Locate the cell with the specified text and output its [X, Y] center coordinate. 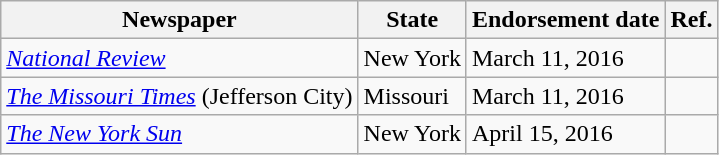
National Review [180, 58]
April 15, 2016 [565, 134]
Missouri [412, 96]
Endorsement date [565, 20]
The New York Sun [180, 134]
The Missouri Times (Jefferson City) [180, 96]
Ref. [692, 20]
Newspaper [180, 20]
State [412, 20]
